From the cell containing the given text, extract its center point as [X, Y] coordinate. 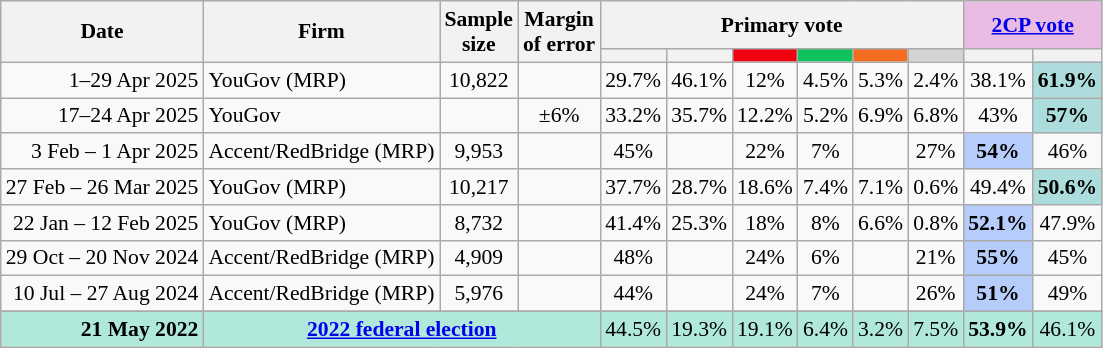
27 Feb – 26 Mar 2025 [102, 187]
19.3% [699, 330]
3 Feb – 1 Apr 2025 [102, 152]
49% [1068, 294]
27% [936, 152]
48% [633, 258]
21% [936, 258]
18.6% [765, 187]
22% [765, 152]
12% [765, 80]
7.1% [880, 187]
17–24 Apr 2025 [102, 116]
2CP vote [1032, 25]
43% [998, 116]
22 Jan – 12 Feb 2025 [102, 223]
52.1% [998, 223]
6% [826, 258]
19.1% [765, 330]
41.4% [633, 223]
53.9% [998, 330]
33.2% [633, 116]
Date [102, 32]
0.8% [936, 223]
10,822 [479, 80]
37.7% [633, 187]
0.6% [936, 187]
5,976 [479, 294]
YouGov [321, 116]
Firm [321, 32]
10 Jul – 27 Aug 2024 [102, 294]
3.2% [880, 330]
2022 federal election [402, 330]
Samplesize [479, 32]
54% [998, 152]
61.9% [1068, 80]
4,909 [479, 258]
10,217 [479, 187]
51% [998, 294]
4.5% [826, 80]
5.3% [880, 80]
44% [633, 294]
47.9% [1068, 223]
26% [936, 294]
6.9% [880, 116]
55% [998, 258]
7.5% [936, 330]
Marginof error [559, 32]
50.6% [1068, 187]
38.1% [998, 80]
21 May 2022 [102, 330]
12.2% [765, 116]
9,953 [479, 152]
6.8% [936, 116]
8% [826, 223]
28.7% [699, 187]
49.4% [998, 187]
29.7% [633, 80]
Primary vote [782, 25]
25.3% [699, 223]
18% [765, 223]
8,732 [479, 223]
29 Oct – 20 Nov 2024 [102, 258]
44.5% [633, 330]
2.4% [936, 80]
35.7% [699, 116]
1–29 Apr 2025 [102, 80]
6.6% [880, 223]
57% [1068, 116]
6.4% [826, 330]
5.2% [826, 116]
46% [1068, 152]
7.4% [826, 187]
±6% [559, 116]
